Detect which cell encompasses the target text, then output its [X, Y] center coordinate. 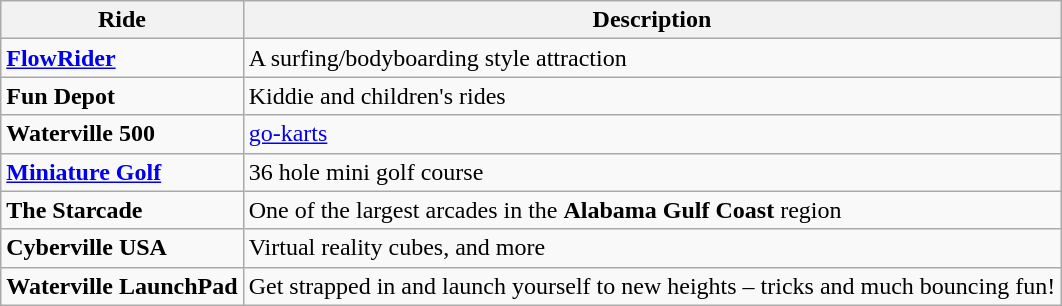
Description [652, 20]
go-karts [652, 134]
Ride [122, 20]
A surfing/bodyboarding style attraction [652, 58]
Waterville LaunchPad [122, 286]
36 hole mini golf course [652, 172]
Fun Depot [122, 96]
FlowRider [122, 58]
Get strapped in and launch yourself to new heights – tricks and much bouncing fun! [652, 286]
Miniature Golf [122, 172]
Virtual reality cubes, and more [652, 248]
One of the largest arcades in the Alabama Gulf Coast region [652, 210]
Kiddie and children's rides [652, 96]
Waterville 500 [122, 134]
Cyberville USA [122, 248]
The Starcade [122, 210]
